Find where the given text appears and provide that cell's center as (x, y) coordinate. 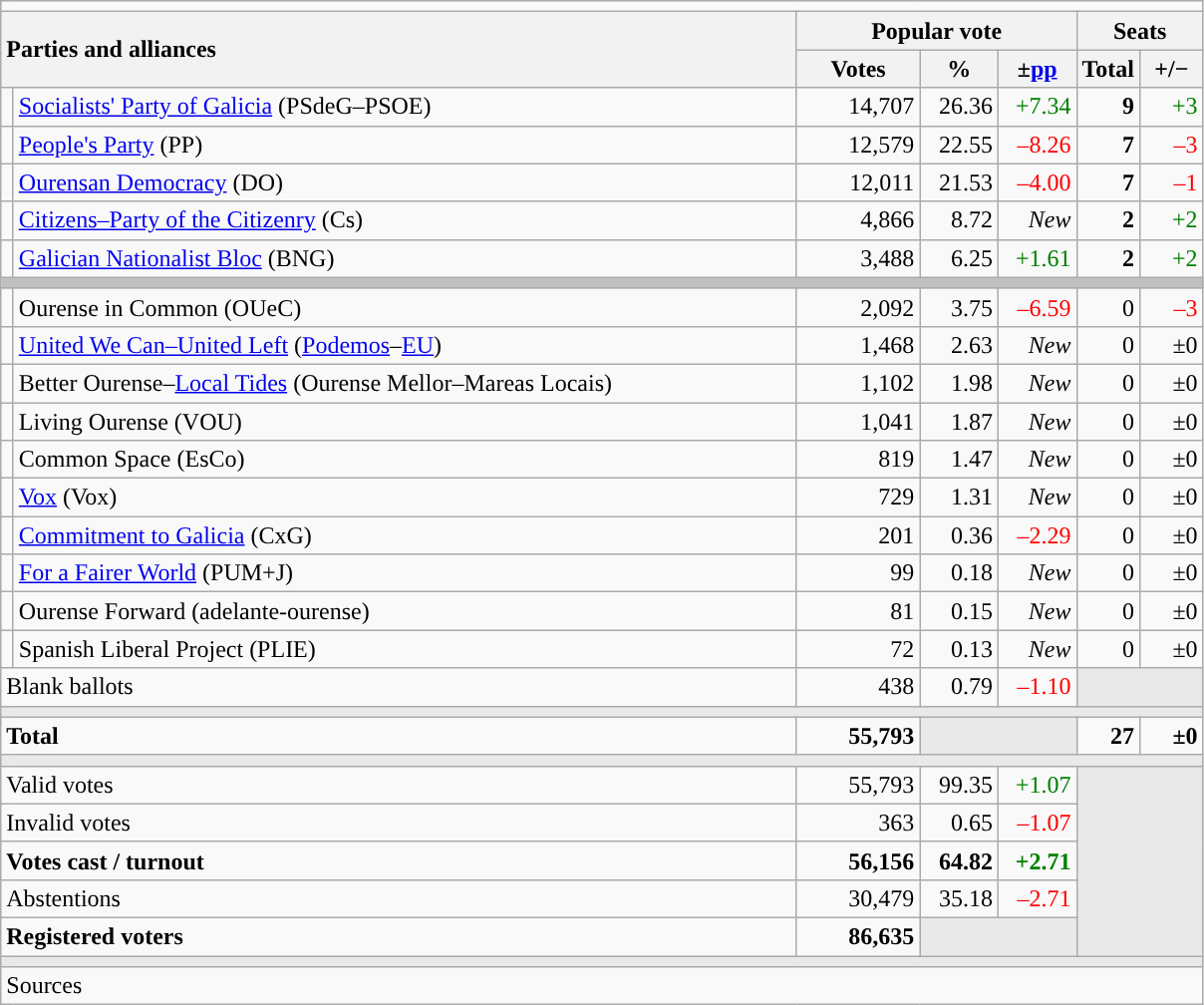
0.15 (959, 611)
9 (1108, 107)
6.25 (959, 258)
–6.59 (1037, 307)
86,635 (858, 936)
Parties and alliances (399, 50)
–1.07 (1037, 823)
1.98 (959, 383)
+2.71 (1037, 860)
64.82 (959, 860)
99 (858, 573)
363 (858, 823)
Ourense Forward (adelante-ourense) (405, 611)
Blank ballots (399, 687)
+7.34 (1037, 107)
22.55 (959, 145)
+3 (1172, 107)
–1 (1172, 182)
Sources (602, 986)
0.13 (959, 649)
For a Fairer World (PUM+J) (405, 573)
729 (858, 498)
Abstentions (399, 898)
Registered voters (399, 936)
81 (858, 611)
21.53 (959, 182)
United We Can–United Left (Podemos–EU) (405, 345)
1.87 (959, 422)
12,579 (858, 145)
30,479 (858, 898)
0.18 (959, 573)
2,092 (858, 307)
Ourensan Democracy (DO) (405, 182)
Valid votes (399, 785)
4,866 (858, 220)
3,488 (858, 258)
1.47 (959, 460)
Living Ourense (VOU) (405, 422)
0.36 (959, 535)
Vox (Vox) (405, 498)
3.75 (959, 307)
–2.71 (1037, 898)
Socialists' Party of Galicia (PSdeG–PSOE) (405, 107)
Votes (858, 69)
819 (858, 460)
% (959, 69)
Better Ourense–Local Tides (Ourense Mellor–Mareas Locais) (405, 383)
Votes cast / turnout (399, 860)
Common Space (EsCo) (405, 460)
12,011 (858, 182)
2.63 (959, 345)
+1.07 (1037, 785)
27 (1108, 736)
±pp (1037, 69)
Invalid votes (399, 823)
438 (858, 687)
35.18 (959, 898)
1,041 (858, 422)
Ourense in Common (OUeC) (405, 307)
1,468 (858, 345)
–2.29 (1037, 535)
Galician Nationalist Bloc (BNG) (405, 258)
0.79 (959, 687)
Spanish Liberal Project (PLIE) (405, 649)
+/− (1172, 69)
201 (858, 535)
56,156 (858, 860)
–4.00 (1037, 182)
8.72 (959, 220)
72 (858, 649)
1,102 (858, 383)
–1.10 (1037, 687)
People's Party (PP) (405, 145)
0.65 (959, 823)
Citizens–Party of the Citizenry (Cs) (405, 220)
26.36 (959, 107)
1.31 (959, 498)
Commitment to Galicia (CxG) (405, 535)
–8.26 (1037, 145)
Seats (1140, 31)
Popular vote (937, 31)
99.35 (959, 785)
+1.61 (1037, 258)
14,707 (858, 107)
